From the cell containing the given text, extract its center point as [X, Y] coordinate. 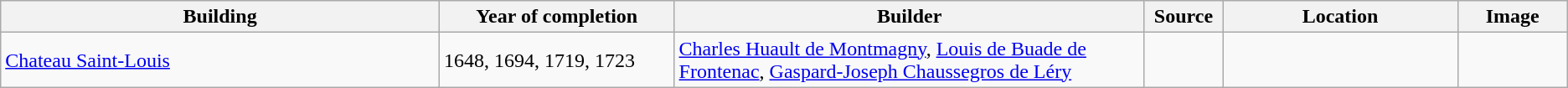
Location [1340, 17]
Charles Huault de Montmagny, Louis de Buade de Frontenac, Gaspard-Joseph Chaussegros de Léry [910, 60]
Source [1184, 17]
Year of completion [556, 17]
Building [220, 17]
Builder [910, 17]
Image [1513, 17]
1648, 1694, 1719, 1723 [556, 60]
Chateau Saint-Louis [220, 60]
